Detect which cell encompasses the target text, then output its (X, Y) center coordinate. 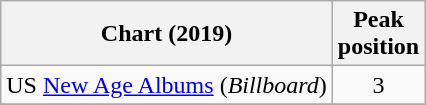
US New Age Albums (Billboard) (167, 85)
Peakposition (378, 34)
3 (378, 85)
Chart (2019) (167, 34)
